Pinpoint the cell where the given text exists, returning its (x, y) midpoint coordinate. 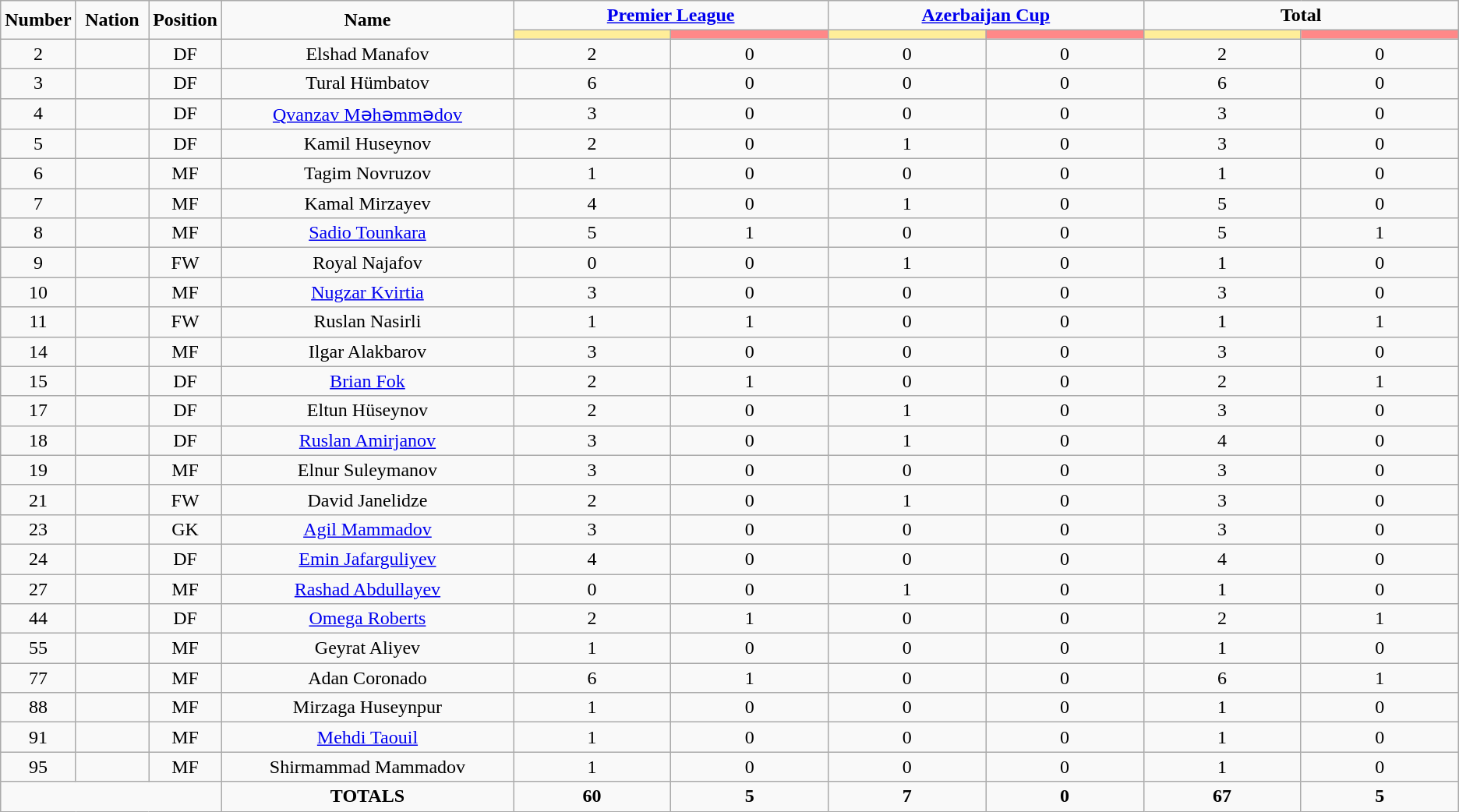
Position (185, 20)
8 (38, 233)
Rashad Abdullayev (367, 588)
Elnur Suleymanov (367, 470)
60 (592, 796)
Emin Jafarguliyev (367, 559)
Elshad Manafov (367, 54)
Qvanzav Məhəmmədov (367, 114)
14 (38, 351)
Ilgar Alakbarov (367, 351)
Tagim Novruzov (367, 174)
Mehdi Taouil (367, 737)
21 (38, 500)
Shirmammad Mammadov (367, 767)
Kamil Huseynov (367, 144)
Azerbaijan Cup (986, 16)
23 (38, 529)
Nugzar Kvirtia (367, 292)
88 (38, 708)
Premier League (670, 16)
67 (1222, 796)
9 (38, 263)
17 (38, 411)
10 (38, 292)
Sadio Tounkara (367, 233)
GK (185, 529)
Agil Mammadov (367, 529)
Geyrat Aliyev (367, 648)
77 (38, 678)
Total (1301, 16)
44 (38, 619)
11 (38, 322)
Name (367, 20)
Ruslan Amirjanov (367, 440)
19 (38, 470)
95 (38, 767)
Mirzaga Huseynpur (367, 708)
91 (38, 737)
Number (38, 20)
27 (38, 588)
55 (38, 648)
Ruslan Nasirli (367, 322)
Eltun Hüseynov (367, 411)
18 (38, 440)
Tural Hümbatov (367, 83)
Adan Coronado (367, 678)
Omega Roberts (367, 619)
Brian Fok (367, 381)
Kamal Mirzayev (367, 203)
Royal Najafov (367, 263)
15 (38, 381)
TOTALS (367, 796)
24 (38, 559)
David Janelidze (367, 500)
Nation (112, 20)
